Identify which cell holds the provided text, then report its [x, y] central coordinate. 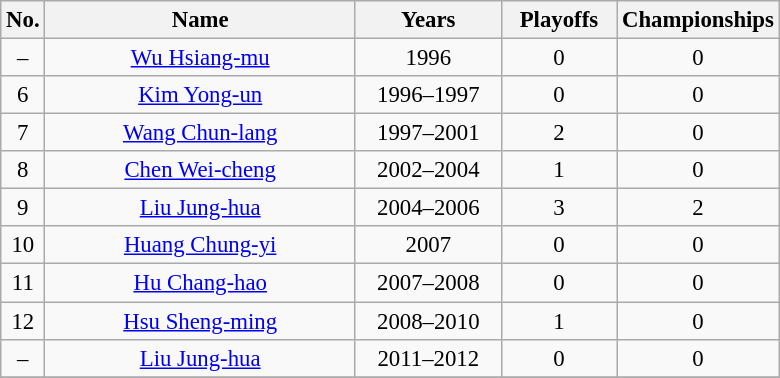
2008–2010 [428, 321]
10 [23, 245]
11 [23, 283]
Kim Yong-un [200, 95]
Chen Wei-cheng [200, 170]
No. [23, 20]
3 [559, 208]
7 [23, 133]
Name [200, 20]
6 [23, 95]
Wu Hsiang-mu [200, 58]
2004–2006 [428, 208]
Championships [698, 20]
2007–2008 [428, 283]
1996–1997 [428, 95]
2002–2004 [428, 170]
1996 [428, 58]
1997–2001 [428, 133]
Years [428, 20]
2007 [428, 245]
9 [23, 208]
Hsu Sheng-ming [200, 321]
Huang Chung-yi [200, 245]
Playoffs [559, 20]
Hu Chang-hao [200, 283]
Wang Chun-lang [200, 133]
8 [23, 170]
2011–2012 [428, 358]
12 [23, 321]
